Return [X, Y] of the center of cell containing provided text 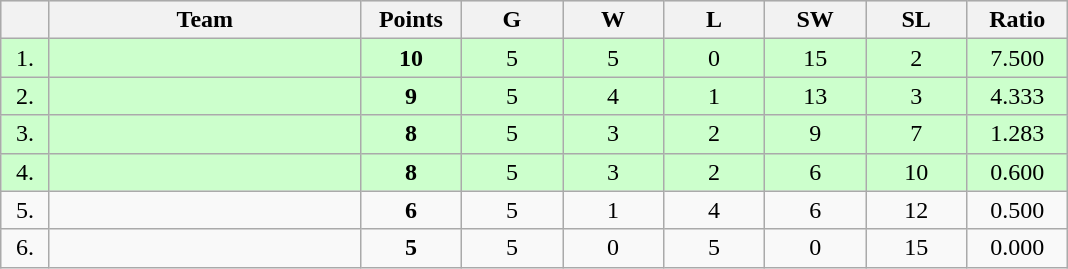
SL [916, 20]
W [612, 20]
1. [26, 58]
4. [26, 172]
7.500 [1018, 58]
5. [26, 210]
Ratio [1018, 20]
SW [816, 20]
7 [916, 134]
0.500 [1018, 210]
L [714, 20]
G [512, 20]
Team [204, 20]
3. [26, 134]
4.333 [1018, 96]
6. [26, 248]
12 [916, 210]
2. [26, 96]
Points [410, 20]
0.000 [1018, 248]
0.600 [1018, 172]
1.283 [1018, 134]
13 [816, 96]
